Search for the cell housing the specified text and yield its (x, y) center coordinate. 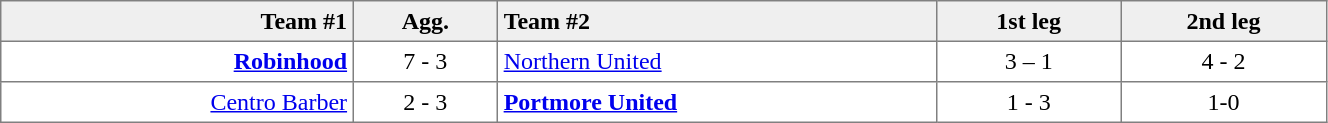
4 - 2 (1224, 61)
Agg. (426, 21)
1st leg (1029, 21)
1 - 3 (1029, 102)
2nd leg (1224, 21)
Portmore United (717, 102)
Team #1 (178, 21)
Northern United (717, 61)
Centro Barber (178, 102)
1-0 (1224, 102)
Robinhood (178, 61)
7 - 3 (426, 61)
Team #2 (717, 21)
3 – 1 (1029, 61)
2 - 3 (426, 102)
